Pinpoint the cell where the given text exists, returning its (X, Y) midpoint coordinate. 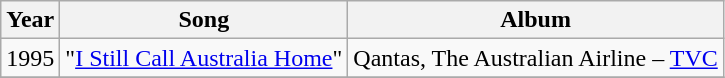
Album (536, 20)
"I Still Call Australia Home" (204, 58)
Song (204, 20)
1995 (30, 58)
Qantas, The Australian Airline – TVC (536, 58)
Year (30, 20)
